From the cell containing the given text, extract its center point as [x, y] coordinate. 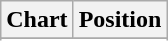
Chart [37, 20]
Position [120, 20]
